Find where the given text appears and provide that cell's center as (x, y) coordinate. 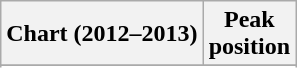
Peakposition (249, 34)
Chart (2012–2013) (102, 34)
